Find where the given text appears and provide that cell's center as [X, Y] coordinate. 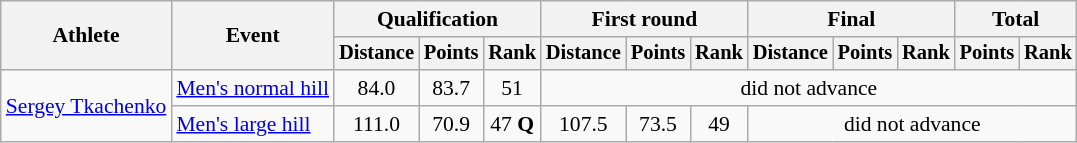
Men's large hill [252, 124]
Athlete [86, 36]
Men's normal hill [252, 88]
47 Q [512, 124]
51 [512, 88]
49 [719, 124]
111.0 [376, 124]
Total [1016, 19]
107.5 [584, 124]
First round [644, 19]
Qualification [438, 19]
Sergey Tkachenko [86, 106]
Event [252, 36]
83.7 [451, 88]
70.9 [451, 124]
Final [852, 19]
73.5 [658, 124]
84.0 [376, 88]
